Capture the cell that displays the provided text and extract its (x, y) central coordinate. 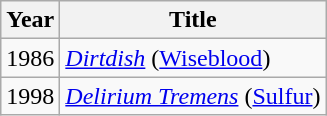
Delirium Tremens (Sulfur) (193, 96)
Title (193, 20)
1998 (30, 96)
Dirtdish (Wiseblood) (193, 58)
Year (30, 20)
1986 (30, 58)
